Extract the [x, y] coordinate from the center of the cell holding the provided text.  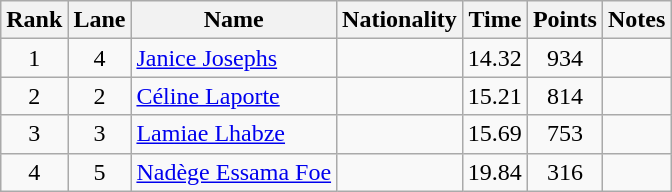
1 [34, 58]
19.84 [494, 172]
934 [564, 58]
14.32 [494, 58]
Nationality [400, 20]
15.69 [494, 134]
Céline Laporte [234, 96]
5 [100, 172]
Lane [100, 20]
Janice Josephs [234, 58]
Notes [636, 20]
Time [494, 20]
Nadège Essama Foe [234, 172]
Name [234, 20]
814 [564, 96]
15.21 [494, 96]
Points [564, 20]
316 [564, 172]
753 [564, 134]
Lamiae Lhabze [234, 134]
Rank [34, 20]
